Find where the given text appears and provide that cell's center as (X, Y) coordinate. 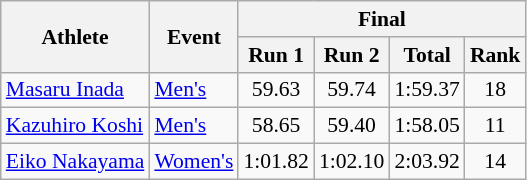
Women's (194, 162)
59.40 (352, 126)
1:59.37 (426, 90)
1:58.05 (426, 126)
Eiko Nakayama (76, 162)
11 (496, 126)
59.63 (276, 90)
Masaru Inada (76, 90)
Run 2 (352, 55)
Kazuhiro Koshi (76, 126)
18 (496, 90)
1:02.10 (352, 162)
2:03.92 (426, 162)
Athlete (76, 36)
Final (382, 19)
14 (496, 162)
1:01.82 (276, 162)
Rank (496, 55)
58.65 (276, 126)
Total (426, 55)
59.74 (352, 90)
Event (194, 36)
Run 1 (276, 55)
